Return the (X, Y) coordinate for the center point of the cell that contains the specified text.  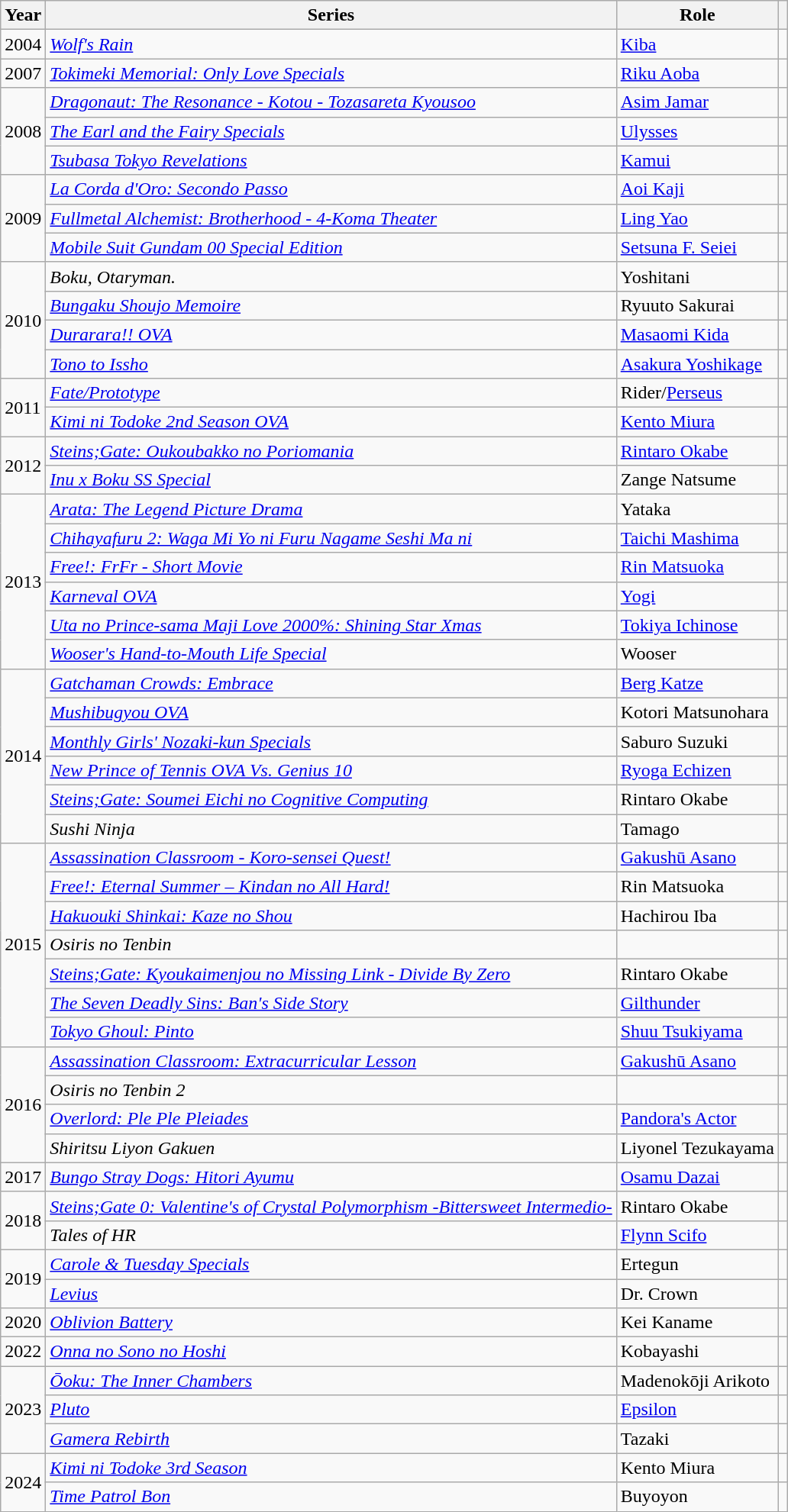
Osamu Dazai (697, 1177)
2011 (23, 408)
Wolf's Rain (331, 44)
Ryoga Echizen (697, 770)
Monthly Girls' Nozaki-kun Specials (331, 741)
2014 (23, 756)
Assassination Classroom: Extracurricular Lesson (331, 1061)
2019 (23, 1278)
2010 (23, 320)
The Seven Deadly Sins: Ban's Side Story (331, 1003)
Free!: FrFr - Short Movie (331, 567)
Zange Natsume (697, 480)
Chihayafuru 2: Waga Mi Yo ni Furu Nagame Seshi Ma ni (331, 538)
Arata: The Legend Picture Drama (331, 509)
Kei Kaname (697, 1323)
Dr. Crown (697, 1294)
Gatchaman Crowds: Embrace (331, 683)
Setsuna F. Seiei (697, 247)
Epsilon (697, 1410)
2008 (23, 131)
Masaomi Kida (697, 334)
Ulysses (697, 131)
Time Patrol Bon (331, 1497)
Boku, Otaryman. (331, 276)
Pandora's Actor (697, 1119)
2007 (23, 73)
2018 (23, 1220)
Hakuouki Shinkai: Kaze no Shou (331, 916)
Free!: Eternal Summer – Kindan no All Hard! (331, 887)
Kamui (697, 160)
Asakura Yoshikage (697, 364)
Series (331, 15)
Yataka (697, 509)
Dragonaut: The Resonance - Kotou - Tozasareta Kyousoo (331, 102)
Ryuuto Sakurai (697, 305)
Carole & Tuesday Specials (331, 1264)
Riku Aoba (697, 73)
Tono to Issho (331, 364)
Ertegun (697, 1264)
Mushibugyou OVA (331, 712)
La Corda d'Oro: Secondo Passo (331, 189)
Karneval OVA (331, 596)
Durarara!! OVA (331, 334)
Sushi Ninja (331, 828)
2004 (23, 44)
Taichi Mashima (697, 538)
2009 (23, 218)
Bungo Stray Dogs: Hitori Ayumu (331, 1177)
Onna no Sono no Hoshi (331, 1352)
Yogi (697, 596)
2020 (23, 1323)
Steins;Gate: Kyoukaimenjou no Missing Link - Divide By Zero (331, 974)
Tsubasa Tokyo Revelations (331, 160)
New Prince of Tennis OVA Vs. Genius 10 (331, 770)
Levius (331, 1294)
Liyonel Tezukayama (697, 1148)
Asim Jamar (697, 102)
Rider/Perseus (697, 393)
2013 (23, 582)
Bungaku Shoujo Memoire (331, 305)
Kimi ni Todoke 2nd Season OVA (331, 422)
Steins;Gate: Soumei Eichi no Cognitive Computing (331, 799)
Assassination Classroom - Koro-sensei Quest! (331, 858)
Ling Yao (697, 218)
Kotori Matsunohara (697, 712)
2012 (23, 466)
Year (23, 15)
Kobayashi (697, 1352)
Kimi ni Todoke 3rd Season (331, 1468)
Berg Katze (697, 683)
Saburo Suzuki (697, 741)
Steins;Gate: Oukoubakko no Poriomania (331, 451)
Pluto (331, 1410)
Tokiya Ichinose (697, 625)
Overlord: Ple Ple Pleiades (331, 1119)
2022 (23, 1352)
Shuu Tsukiyama (697, 1032)
2024 (23, 1482)
2016 (23, 1104)
Steins;Gate 0: Valentine's of Crystal Polymorphism -Bittersweet Intermedio- (331, 1206)
Madenokōji Arikoto (697, 1381)
Hachirou Iba (697, 916)
Inu x Boku SS Special (331, 480)
Yoshitani (697, 276)
Tazaki (697, 1439)
Tokimeki Memorial: Only Love Specials (331, 73)
The Earl and the Fairy Specials (331, 131)
Osiris no Tenbin 2 (331, 1090)
Shiritsu Liyon Gakuen (331, 1148)
Kiba (697, 44)
Tokyo Ghoul: Pinto (331, 1032)
Oblivion Battery (331, 1323)
Fullmetal Alchemist: Brotherhood - 4-Koma Theater (331, 218)
Wooser (697, 654)
Gilthunder (697, 1003)
Ōoku: The Inner Chambers (331, 1381)
Fate/Prototype (331, 393)
Mobile Suit Gundam 00 Special Edition (331, 247)
Role (697, 15)
Tales of HR (331, 1235)
Flynn Scifo (697, 1235)
Uta no Prince-sama Maji Love 2000%: Shining Star Xmas (331, 625)
2017 (23, 1177)
2023 (23, 1410)
Buyoyon (697, 1497)
2015 (23, 945)
Tamago (697, 828)
Gamera Rebirth (331, 1439)
Aoi Kaji (697, 189)
Osiris no Tenbin (331, 945)
Wooser's Hand-to-Mouth Life Special (331, 654)
